Search for the cell housing the specified text and yield its [X, Y] center coordinate. 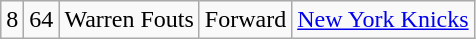
Warren Fouts [129, 20]
New York Knicks [383, 20]
Forward [245, 20]
8 [12, 20]
64 [42, 20]
